Identify which cell holds the provided text, then report its (x, y) central coordinate. 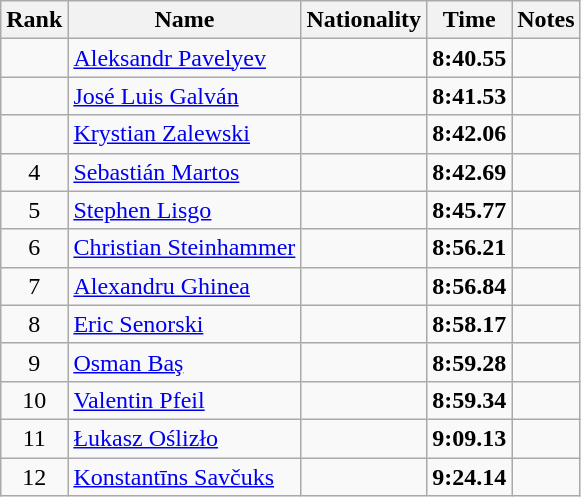
5 (34, 210)
Time (470, 20)
8:58.17 (470, 324)
10 (34, 400)
8 (34, 324)
4 (34, 172)
8:45.77 (470, 210)
Stephen Lisgo (184, 210)
8:42.69 (470, 172)
8:42.06 (470, 134)
12 (34, 477)
Alexandru Ghinea (184, 286)
Aleksandr Pavelyev (184, 58)
Krystian Zalewski (184, 134)
8:41.53 (470, 96)
Łukasz Oślizło (184, 438)
Rank (34, 20)
6 (34, 248)
9:09.13 (470, 438)
Name (184, 20)
8:59.34 (470, 400)
José Luis Galván (184, 96)
Notes (546, 20)
Osman Baş (184, 362)
8:40.55 (470, 58)
Sebastián Martos (184, 172)
Christian Steinhammer (184, 248)
7 (34, 286)
Konstantīns Savčuks (184, 477)
8:56.84 (470, 286)
11 (34, 438)
Eric Senorski (184, 324)
8:56.21 (470, 248)
8:59.28 (470, 362)
Nationality (364, 20)
9 (34, 362)
9:24.14 (470, 477)
Valentin Pfeil (184, 400)
